From the cell containing the given text, extract its center point as [x, y] coordinate. 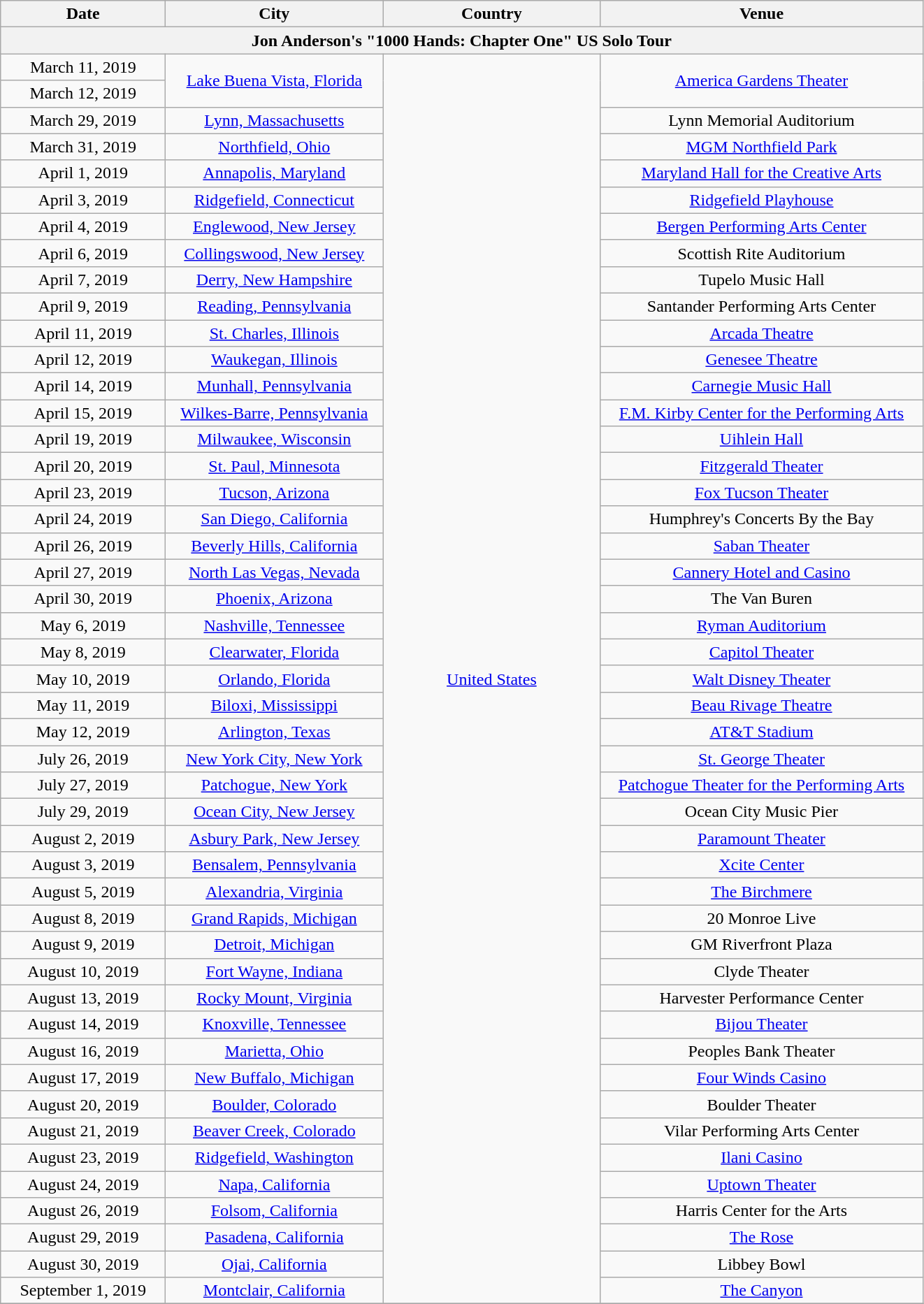
Phoenix, Arizona [274, 599]
May 8, 2019 [83, 652]
Reading, Pennsylvania [274, 306]
Ojai, California [274, 1264]
April 9, 2019 [83, 306]
Munhall, Pennsylvania [274, 386]
August 26, 2019 [83, 1211]
Fort Wayne, Indiana [274, 971]
May 6, 2019 [83, 625]
Maryland Hall for the Creative Arts [762, 173]
Beverly Hills, California [274, 546]
Lake Buena Vista, Florida [274, 80]
Jon Anderson's "1000 Hands: Chapter One" US Solo Tour [461, 41]
Country [492, 14]
Peoples Bank Theater [762, 1051]
Tucson, Arizona [274, 493]
Boulder, Colorado [274, 1104]
August 20, 2019 [83, 1104]
Lynn, Massachusetts [274, 120]
America Gardens Theater [762, 80]
March 31, 2019 [83, 147]
Tupelo Music Hall [762, 280]
Milwaukee, Wisconsin [274, 440]
Arlington, Texas [274, 732]
Pasadena, California [274, 1238]
Northfield, Ohio [274, 147]
Arcada Theatre [762, 333]
Napa, California [274, 1185]
Xcite Center [762, 865]
Marietta, Ohio [274, 1051]
July 29, 2019 [83, 812]
St. Charles, Illinois [274, 333]
Fitzgerald Theater [762, 466]
September 1, 2019 [83, 1291]
Fox Tucson Theater [762, 493]
San Diego, California [274, 519]
Four Winds Casino [762, 1078]
North Las Vegas, Nevada [274, 572]
April 24, 2019 [83, 519]
St. George Theater [762, 758]
August 21, 2019 [83, 1131]
Ridgefield, Connecticut [274, 200]
The Birchmere [762, 892]
July 27, 2019 [83, 785]
August 3, 2019 [83, 865]
Date [83, 14]
The Rose [762, 1238]
Asbury Park, New Jersey [274, 839]
April 1, 2019 [83, 173]
Collingswood, New Jersey [274, 253]
Uihlein Hall [762, 440]
Humphrey's Concerts By the Bay [762, 519]
Waukegan, Illinois [274, 360]
Ocean City Music Pier [762, 812]
Saban Theater [762, 546]
Walt Disney Theater [762, 679]
Orlando, Florida [274, 679]
August 29, 2019 [83, 1238]
April 3, 2019 [83, 200]
August 10, 2019 [83, 971]
Capitol Theater [762, 652]
August 16, 2019 [83, 1051]
Grand Rapids, Michigan [274, 918]
March 11, 2019 [83, 67]
Ridgefield Playhouse [762, 200]
Carnegie Music Hall [762, 386]
Cannery Hotel and Casino [762, 572]
April 15, 2019 [83, 413]
City [274, 14]
Beaver Creek, Colorado [274, 1131]
Patchogue, New York [274, 785]
March 12, 2019 [83, 94]
Ilani Casino [762, 1157]
August 2, 2019 [83, 839]
St. Paul, Minnesota [274, 466]
May 10, 2019 [83, 679]
Clearwater, Florida [274, 652]
April 20, 2019 [83, 466]
The Canyon [762, 1291]
MGM Northfield Park [762, 147]
AT&T Stadium [762, 732]
May 11, 2019 [83, 705]
Montclair, California [274, 1291]
April 27, 2019 [83, 572]
Ocean City, New Jersey [274, 812]
Vilar Performing Arts Center [762, 1131]
Detroit, Michigan [274, 945]
April 30, 2019 [83, 599]
New York City, New York [274, 758]
Wilkes-Barre, Pennsylvania [274, 413]
April 11, 2019 [83, 333]
Bensalem, Pennsylvania [274, 865]
Beau Rivage Theatre [762, 705]
Santander Performing Arts Center [762, 306]
Scottish Rite Auditorium [762, 253]
Englewood, New Jersey [274, 226]
April 12, 2019 [83, 360]
Venue [762, 14]
Libbey Bowl [762, 1264]
Harvester Performance Center [762, 998]
Rocky Mount, Virginia [274, 998]
August 9, 2019 [83, 945]
August 8, 2019 [83, 918]
April 6, 2019 [83, 253]
Ridgefield, Washington [274, 1157]
April 23, 2019 [83, 493]
Alexandria, Virginia [274, 892]
March 29, 2019 [83, 120]
Paramount Theater [762, 839]
Ryman Auditorium [762, 625]
New Buffalo, Michigan [274, 1078]
Genesee Theatre [762, 360]
July 26, 2019 [83, 758]
Patchogue Theater for the Performing Arts [762, 785]
Annapolis, Maryland [274, 173]
April 26, 2019 [83, 546]
Clyde Theater [762, 971]
Bijou Theater [762, 1024]
April 19, 2019 [83, 440]
20 Monroe Live [762, 918]
Derry, New Hampshire [274, 280]
August 23, 2019 [83, 1157]
Knoxville, Tennessee [274, 1024]
Lynn Memorial Auditorium [762, 120]
Biloxi, Mississippi [274, 705]
April 4, 2019 [83, 226]
Uptown Theater [762, 1185]
Bergen Performing Arts Center [762, 226]
May 12, 2019 [83, 732]
Folsom, California [274, 1211]
August 14, 2019 [83, 1024]
April 14, 2019 [83, 386]
The Van Buren [762, 599]
August 17, 2019 [83, 1078]
August 30, 2019 [83, 1264]
Nashville, Tennessee [274, 625]
August 13, 2019 [83, 998]
August 5, 2019 [83, 892]
August 24, 2019 [83, 1185]
April 7, 2019 [83, 280]
Boulder Theater [762, 1104]
GM Riverfront Plaza [762, 945]
F.M. Kirby Center for the Performing Arts [762, 413]
Harris Center for the Arts [762, 1211]
United States [492, 679]
